Return the [X, Y] coordinate for the center point of the cell that contains the specified text.  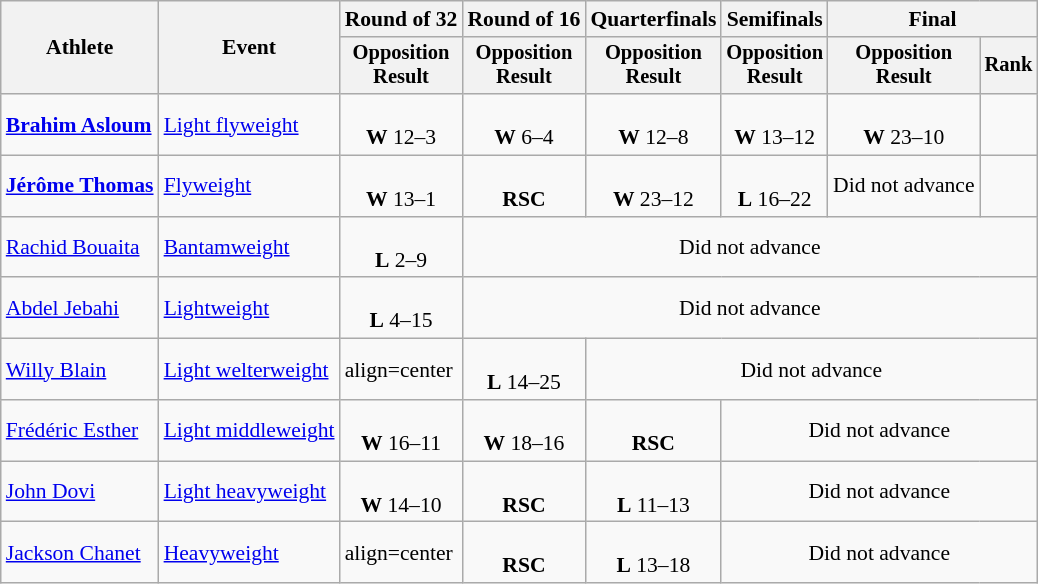
L 14–25 [524, 370]
Final [932, 19]
W 6–4 [524, 124]
Quarterfinals [653, 19]
L 16–22 [774, 186]
L 13–18 [653, 552]
Event [250, 48]
Willy Blain [80, 370]
Brahim Asloum [80, 124]
W 14–10 [402, 492]
W 23–10 [904, 124]
Lightweight [250, 308]
Athlete [80, 48]
Heavyweight [250, 552]
Jérôme Thomas [80, 186]
Flyweight [250, 186]
L 11–13 [653, 492]
Semifinals [774, 19]
Rank [1009, 66]
John Dovi [80, 492]
Abdel Jebahi [80, 308]
Rachid Bouaita [80, 248]
W 18–16 [524, 430]
Bantamweight [250, 248]
Jackson Chanet [80, 552]
Light middleweight [250, 430]
Light welterweight [250, 370]
W 13–1 [402, 186]
Round of 16 [524, 19]
W 13–12 [774, 124]
L 4–15 [402, 308]
W 23–12 [653, 186]
W 12–3 [402, 124]
W 12–8 [653, 124]
Light flyweight [250, 124]
Round of 32 [402, 19]
L 2–9 [402, 248]
W 16–11 [402, 430]
Light heavyweight [250, 492]
Frédéric Esther [80, 430]
